Extract the (X, Y) coordinate from the center of the cell holding the provided text.  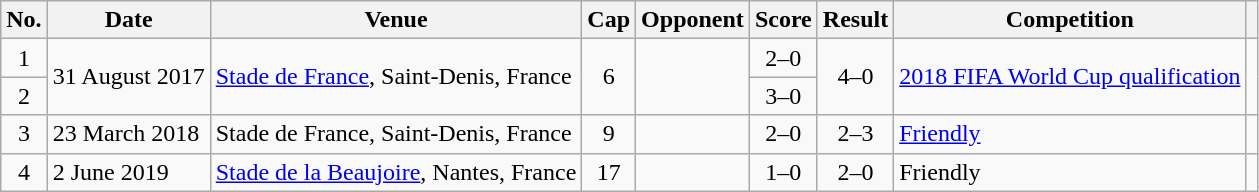
31 August 2017 (128, 77)
Opponent (693, 20)
No. (24, 20)
2 (24, 96)
2–3 (855, 134)
3–0 (783, 96)
Cap (609, 20)
Score (783, 20)
1–0 (783, 172)
2 June 2019 (128, 172)
4–0 (855, 77)
2018 FIFA World Cup qualification (1070, 77)
Competition (1070, 20)
3 (24, 134)
17 (609, 172)
1 (24, 58)
23 March 2018 (128, 134)
Result (855, 20)
Date (128, 20)
Stade de la Beaujoire, Nantes, France (396, 172)
Venue (396, 20)
9 (609, 134)
6 (609, 77)
4 (24, 172)
